Locate the cell with the specified text and output its (x, y) center coordinate. 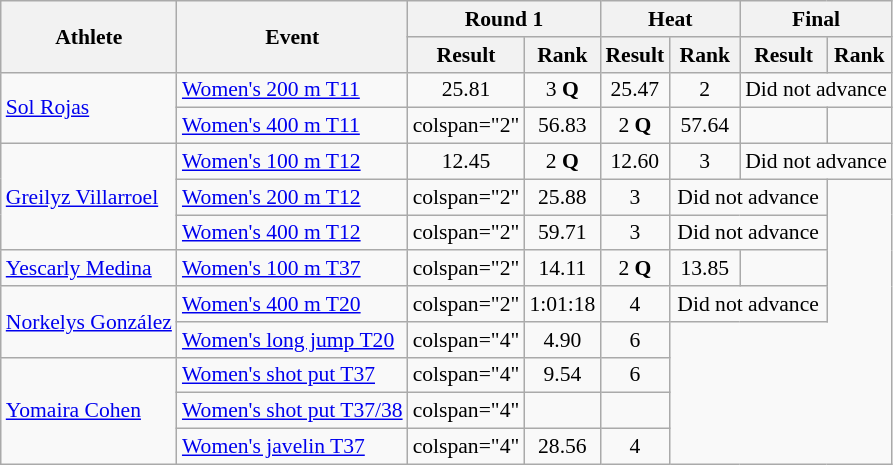
Yescarly Medina (89, 269)
Final (816, 19)
12.45 (466, 162)
Round 1 (504, 19)
Women's long jump T20 (292, 340)
25.47 (634, 90)
4.90 (562, 340)
Women's 200 m T12 (292, 197)
Women's 400 m T11 (292, 126)
2 (704, 90)
1:01:18 (562, 304)
Women's 200 m T11 (292, 90)
13.85 (704, 269)
9.54 (562, 375)
Greilyz Villarroel (89, 198)
12.60 (634, 162)
25.81 (466, 90)
28.56 (562, 447)
3 Q (562, 90)
Women's 400 m T20 (292, 304)
Women's 100 m T37 (292, 269)
59.71 (562, 233)
Women's javelin T37 (292, 447)
14.11 (562, 269)
Sol Rojas (89, 108)
Yomaira Cohen (89, 410)
Women's shot put T37 (292, 375)
56.83 (562, 126)
Women's shot put T37/38 (292, 411)
Heat (670, 19)
Athlete (89, 36)
Norkelys González (89, 322)
Event (292, 36)
25.88 (562, 197)
Women's 400 m T12 (292, 233)
Women's 100 m T12 (292, 162)
57.64 (704, 126)
